Extract the [X, Y] coordinate from the center of the cell holding the provided text.  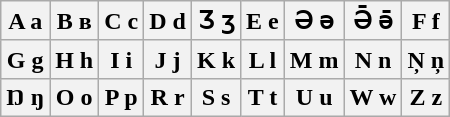
U u [314, 97]
E e [263, 21]
B в [74, 21]
Ņ ņ [426, 59]
C c [122, 21]
F f [426, 21]
Ʒ ʒ [216, 21]
P p [122, 97]
A a [26, 21]
K k [216, 59]
J j [168, 59]
Z z [426, 97]
Ə̄ ə̄ [373, 21]
W w [373, 97]
M m [314, 59]
H h [74, 59]
T t [263, 97]
I i [122, 59]
L l [263, 59]
S s [216, 97]
R r [168, 97]
O o [74, 97]
D d [168, 21]
Ə ə [314, 21]
N n [373, 59]
G g [26, 59]
Ŋ ŋ [26, 97]
